Locate the cell with the specified text and output its (x, y) center coordinate. 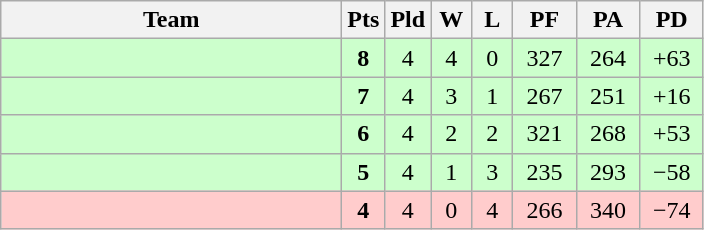
PF (545, 20)
327 (545, 58)
L (492, 20)
+53 (672, 134)
267 (545, 96)
235 (545, 172)
8 (364, 58)
6 (364, 134)
293 (608, 172)
−74 (672, 210)
251 (608, 96)
Pld (408, 20)
266 (545, 210)
264 (608, 58)
Team (172, 20)
−58 (672, 172)
+63 (672, 58)
Pts (364, 20)
PD (672, 20)
7 (364, 96)
PA (608, 20)
5 (364, 172)
321 (545, 134)
340 (608, 210)
268 (608, 134)
W (452, 20)
+16 (672, 96)
